Capture the cell that displays the provided text and extract its [X, Y] central coordinate. 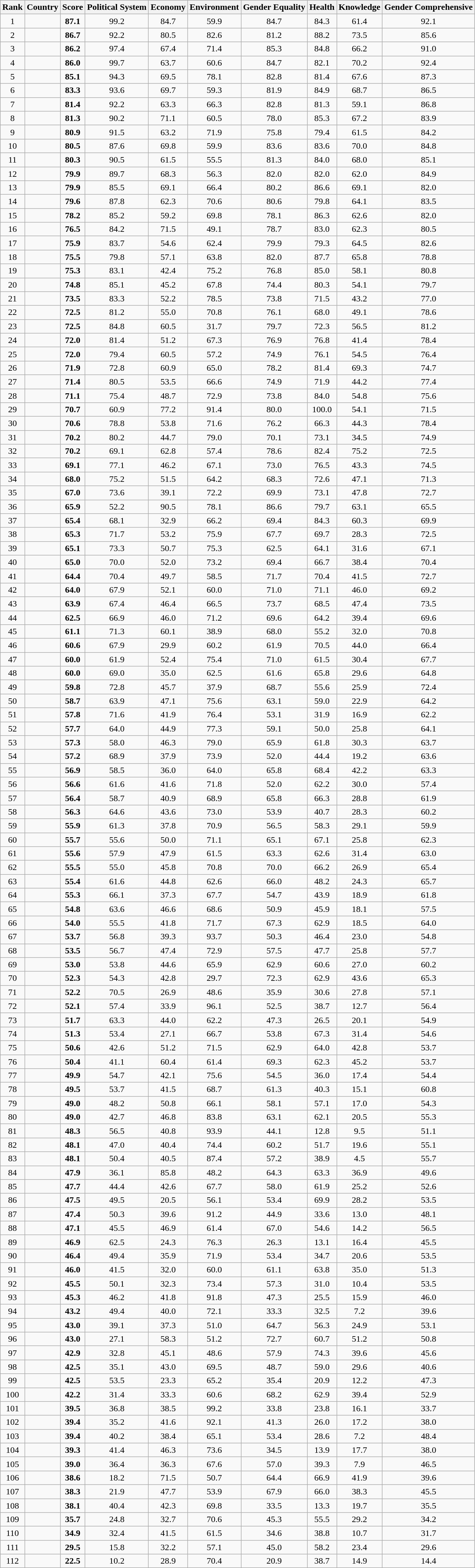
45.0 [274, 1547]
27 [12, 382]
50.1 [117, 1283]
48 [12, 673]
88 [12, 1228]
92.4 [429, 63]
94 [12, 1311]
71 [12, 992]
29 [12, 410]
17 [12, 243]
62.0 [360, 174]
42 [12, 590]
22 [12, 312]
3 [12, 49]
85.6 [429, 35]
68.4 [322, 770]
78.0 [274, 118]
91.8 [214, 1298]
93.9 [214, 1131]
68 [12, 951]
77.3 [214, 729]
44.2 [360, 382]
54.9 [429, 1020]
74.7 [429, 368]
18 [12, 257]
81 [12, 1131]
86.2 [73, 49]
64.8 [429, 673]
19.7 [360, 1506]
34 [12, 479]
99 [12, 1381]
36.4 [117, 1464]
55.1 [429, 1145]
32 [12, 451]
65 [12, 909]
83.8 [214, 1117]
32.3 [168, 1283]
32.8 [117, 1353]
52.3 [73, 978]
27.8 [360, 992]
79.3 [322, 243]
25.9 [360, 687]
51 [12, 715]
44 [12, 618]
64 [12, 895]
58 [12, 812]
48.3 [73, 1131]
65.2 [214, 1381]
53.2 [168, 534]
103 [12, 1436]
31.0 [322, 1283]
73.7 [274, 604]
49 [12, 687]
23.8 [322, 1408]
34.2 [429, 1520]
85.2 [117, 215]
87.8 [117, 202]
72.2 [214, 493]
14.2 [360, 1228]
25.5 [322, 1298]
78 [12, 1089]
20.6 [360, 1256]
18.2 [117, 1478]
45.8 [168, 867]
36.9 [360, 1173]
29.2 [360, 1520]
47.5 [73, 1200]
74 [12, 1034]
75.8 [274, 132]
29.9 [168, 645]
83.5 [429, 202]
14.4 [429, 1561]
21.9 [117, 1491]
77.1 [117, 465]
40.5 [168, 1159]
65.7 [429, 881]
44.3 [360, 424]
59.2 [168, 215]
83 [12, 1159]
31 [12, 437]
43.9 [322, 895]
96.1 [214, 1006]
110 [12, 1533]
35.7 [73, 1520]
95 [12, 1325]
4 [12, 63]
57.8 [73, 715]
83.7 [117, 243]
91 [12, 1269]
59.8 [73, 687]
20.1 [360, 1020]
73.4 [214, 1283]
71.2 [214, 618]
45.7 [168, 687]
26.3 [274, 1242]
97 [12, 1353]
Score [73, 7]
45 [12, 632]
78.5 [214, 299]
73.3 [117, 548]
35.2 [117, 1422]
70 [12, 978]
63.2 [168, 132]
7 [12, 104]
41 [12, 576]
13.1 [322, 1242]
104 [12, 1450]
52 [12, 729]
15.9 [360, 1298]
54.4 [429, 1076]
26.5 [322, 1020]
49.7 [168, 576]
68.6 [214, 909]
80.9 [73, 132]
80.0 [274, 410]
66.6 [214, 382]
89.7 [117, 174]
62.1 [322, 1117]
38.8 [322, 1533]
17.4 [360, 1076]
25.2 [360, 1186]
69.2 [429, 590]
54 [12, 756]
72.1 [214, 1311]
76.2 [274, 424]
40.7 [322, 812]
105 [12, 1464]
35.1 [117, 1367]
101 [12, 1408]
15.8 [117, 1547]
28.2 [360, 1200]
49.9 [73, 1076]
87.7 [322, 257]
34.6 [274, 1533]
85.0 [322, 271]
18.5 [360, 923]
14 [12, 202]
17.7 [360, 1450]
52.5 [274, 1006]
102 [12, 1422]
61 [12, 854]
24.8 [117, 1520]
13.9 [322, 1450]
73.9 [214, 756]
18.1 [360, 909]
56.6 [73, 784]
44.6 [168, 964]
59 [12, 826]
63 [12, 881]
72 [12, 1006]
55.2 [322, 632]
23.0 [360, 937]
79.6 [73, 202]
19 [12, 271]
49.6 [429, 1173]
70.9 [214, 826]
24.9 [360, 1325]
30 [12, 424]
52.9 [429, 1395]
64.6 [117, 812]
55.4 [73, 881]
67.8 [214, 285]
26 [12, 368]
54.0 [73, 923]
76 [12, 1062]
16.9 [360, 715]
41.1 [117, 1062]
23.3 [168, 1381]
29.1 [360, 826]
91.4 [214, 410]
32.4 [117, 1533]
40.2 [117, 1436]
65.5 [429, 507]
9 [12, 132]
32.2 [168, 1547]
17.0 [360, 1103]
75 [12, 1048]
96 [12, 1339]
45.9 [322, 909]
85.5 [117, 188]
106 [12, 1478]
56.8 [117, 937]
46.5 [429, 1464]
23.4 [360, 1547]
23 [12, 326]
86.0 [73, 63]
77.4 [429, 382]
53.0 [73, 964]
14.9 [360, 1561]
51.5 [168, 479]
16.4 [360, 1242]
60 [12, 839]
32.9 [168, 520]
Health [322, 7]
91.0 [429, 49]
Knowledge [360, 7]
28.6 [322, 1436]
82.1 [322, 63]
Country [43, 7]
10.4 [360, 1283]
19.2 [360, 756]
11 [12, 160]
7.9 [360, 1464]
57 [12, 798]
51.1 [429, 1131]
50 [12, 701]
22.5 [73, 1561]
Rank [12, 7]
100 [12, 1395]
86 [12, 1200]
94.3 [117, 77]
13.0 [360, 1214]
6 [12, 90]
77.2 [168, 410]
30.6 [322, 992]
90.2 [117, 118]
76.3 [214, 1242]
33.6 [322, 1214]
93.7 [214, 937]
40.9 [168, 798]
33 [12, 465]
74.8 [73, 285]
55.9 [73, 826]
52.4 [168, 659]
16 [12, 229]
45.6 [429, 1353]
Gender Comprehensive [429, 7]
100.0 [322, 410]
25 [12, 354]
43.3 [360, 465]
72.4 [429, 687]
42.3 [168, 1506]
66.5 [214, 604]
13 [12, 188]
38.5 [168, 1408]
108 [12, 1506]
29.5 [73, 1547]
87 [12, 1214]
12.2 [360, 1381]
2 [12, 35]
109 [12, 1520]
18.9 [360, 895]
69 [12, 964]
44.8 [168, 881]
Environment [214, 7]
89 [12, 1242]
1 [12, 21]
36.3 [168, 1464]
31.9 [322, 715]
82 [12, 1145]
85.8 [168, 1173]
87.3 [429, 77]
39 [12, 548]
80.6 [274, 202]
79 [12, 1103]
50.6 [73, 1048]
32.7 [168, 1520]
71.8 [214, 784]
21 [12, 299]
40.8 [168, 1131]
12.7 [360, 1006]
82.4 [322, 451]
62.8 [168, 451]
73.2 [214, 562]
80 [12, 1117]
20 [12, 285]
62 [12, 867]
87.6 [117, 146]
46.6 [168, 909]
27.0 [360, 964]
42.7 [117, 1117]
91.2 [214, 1214]
8 [12, 118]
19.6 [360, 1145]
83.0 [322, 229]
60.8 [429, 1089]
92 [12, 1283]
83.1 [117, 271]
64.7 [274, 1325]
76.9 [274, 340]
33.9 [168, 1006]
86.5 [429, 90]
36 [12, 507]
86.8 [429, 104]
53 [12, 742]
40.3 [322, 1089]
12.8 [322, 1131]
28.9 [168, 1561]
72.6 [322, 479]
10.2 [117, 1561]
28.8 [360, 798]
30.0 [360, 784]
17.2 [360, 1422]
74.3 [322, 1353]
37 [12, 520]
68.1 [117, 520]
24 [12, 340]
41.3 [274, 1422]
33.8 [274, 1408]
38.1 [73, 1506]
50.9 [274, 909]
15.1 [360, 1089]
12 [12, 174]
44.7 [168, 437]
34.7 [322, 1256]
60.1 [168, 632]
29.7 [214, 978]
44.1 [274, 1131]
26.0 [322, 1422]
81.9 [274, 90]
67.2 [360, 118]
39.5 [73, 1408]
28 [12, 395]
64.5 [360, 243]
56.9 [73, 770]
98 [12, 1367]
77.0 [429, 299]
42.1 [168, 1076]
33.7 [429, 1408]
Economy [168, 7]
68.5 [322, 604]
42.4 [168, 271]
69.0 [117, 673]
38.6 [73, 1478]
32.5 [322, 1311]
52.6 [429, 1186]
57.0 [274, 1464]
80.8 [429, 271]
77 [12, 1076]
34.9 [73, 1533]
99.7 [117, 63]
70.7 [73, 410]
78.7 [274, 229]
73 [12, 1020]
75.5 [73, 257]
93.6 [117, 90]
93 [12, 1298]
36.8 [117, 1408]
90 [12, 1256]
86.3 [322, 215]
55 [12, 770]
63.0 [429, 854]
47.0 [117, 1145]
35 [12, 493]
42.9 [73, 1353]
46.8 [168, 1117]
60.4 [168, 1062]
56.7 [117, 951]
60.3 [360, 520]
46 [12, 645]
38 [12, 534]
67 [12, 937]
36.1 [117, 1173]
56.1 [214, 1200]
83.9 [429, 118]
87.1 [73, 21]
47.8 [360, 493]
51.0 [214, 1325]
74.5 [429, 465]
111 [12, 1547]
64.3 [274, 1173]
35.4 [274, 1381]
58.2 [322, 1547]
31.6 [360, 548]
4.5 [360, 1159]
60.7 [322, 1339]
59.3 [214, 90]
22.9 [360, 701]
5 [12, 77]
87.4 [214, 1159]
16.1 [360, 1408]
40.0 [168, 1311]
70.1 [274, 437]
Political System [117, 7]
62.4 [214, 243]
Gender Equality [274, 7]
91.5 [117, 132]
9.5 [360, 1131]
30.4 [360, 659]
40 [12, 562]
84 [12, 1173]
30.3 [360, 742]
48.4 [429, 1436]
47 [12, 659]
86.7 [73, 35]
15 [12, 215]
97.4 [117, 49]
40.6 [429, 1367]
33.5 [274, 1506]
37.8 [168, 826]
88.2 [322, 35]
45.1 [168, 1353]
13.3 [322, 1506]
10 [12, 146]
112 [12, 1561]
10.7 [360, 1533]
35.5 [429, 1506]
43 [12, 604]
56 [12, 784]
66 [12, 923]
107 [12, 1491]
85 [12, 1186]
39.0 [73, 1464]
68.2 [274, 1395]
